Pinpoint the cell where the given text exists, returning its (x, y) midpoint coordinate. 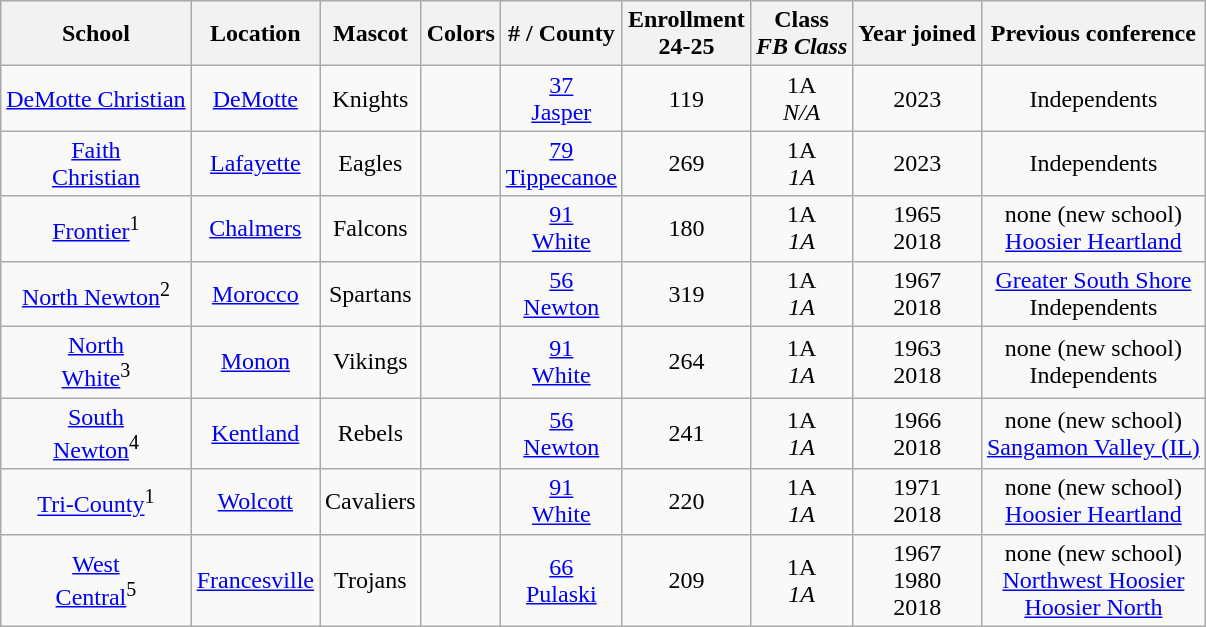
Greater South Shore Independents (1093, 294)
264 (686, 362)
19662018 (918, 434)
Chalmers (255, 228)
269 (686, 164)
Mascot (371, 34)
Spartans (371, 294)
none (new school)Northwest HoosierHoosier North (1093, 580)
Faith Christian (96, 164)
37Jasper (561, 98)
19632018 (918, 362)
North White3 (96, 362)
Knights (371, 98)
66 Pulaski (561, 580)
Kentland (255, 434)
79Tippecanoe (561, 164)
Frontier1 (96, 228)
Trojans (371, 580)
Wolcott (255, 502)
Morocco (255, 294)
Cavaliers (371, 502)
180 (686, 228)
West Central5 (96, 580)
119 (686, 98)
19712018 (918, 502)
Monon (255, 362)
Previous conference (1093, 34)
196719802018 (918, 580)
# / County (561, 34)
Rebels (371, 434)
1A1A (801, 362)
1A N/A (801, 98)
Eagles (371, 164)
Enrollment 24-25 (686, 34)
none (new school)Independents (1093, 362)
Year joined (918, 34)
Falcons (371, 228)
220 (686, 502)
19672018 (918, 294)
Colors (460, 34)
Vikings (371, 362)
319 (686, 294)
Lafayette (255, 164)
North Newton2 (96, 294)
DeMotte (255, 98)
209 (686, 580)
Francesville (255, 580)
none (new school)Sangamon Valley (IL) (1093, 434)
Location (255, 34)
241 (686, 434)
School (96, 34)
ClassFB Class (801, 34)
DeMotte Christian (96, 98)
Tri-County1 (96, 502)
19652018 (918, 228)
South Newton4 (96, 434)
